Pinpoint the cell where the given text exists, returning its (X, Y) midpoint coordinate. 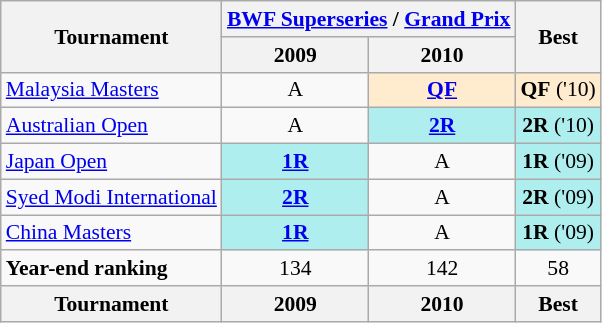
BWF Superseries / Grand Prix (369, 19)
Malaysia Masters (112, 90)
Australian Open (112, 126)
2R ('09) (558, 197)
Syed Modi International (112, 197)
Japan Open (112, 162)
Year-end ranking (112, 269)
2R ('10) (558, 126)
134 (296, 269)
QF (442, 90)
China Masters (112, 233)
142 (442, 269)
58 (558, 269)
QF ('10) (558, 90)
